Provide the (x, y) coordinate of the cell's center where the given text is located.  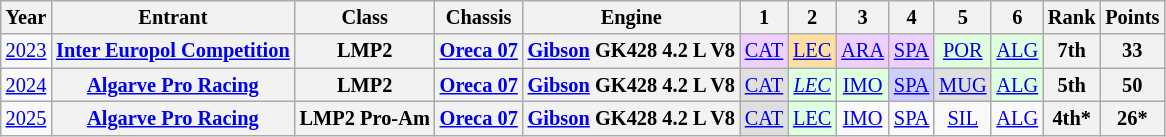
26* (1132, 118)
ARA (862, 51)
50 (1132, 85)
POR (962, 51)
Engine (632, 17)
7th (1072, 51)
Rank (1072, 17)
2 (812, 17)
Entrant (172, 17)
SIL (962, 118)
Chassis (479, 17)
33 (1132, 51)
2023 (26, 51)
5th (1072, 85)
4th* (1072, 118)
Inter Europol Competition (172, 51)
2024 (26, 85)
Year (26, 17)
3 (862, 17)
MUG (962, 85)
4 (912, 17)
LMP2 Pro-Am (365, 118)
Points (1132, 17)
6 (1017, 17)
5 (962, 17)
2025 (26, 118)
Class (365, 17)
1 (764, 17)
